Detect which cell encompasses the target text, then output its (x, y) center coordinate. 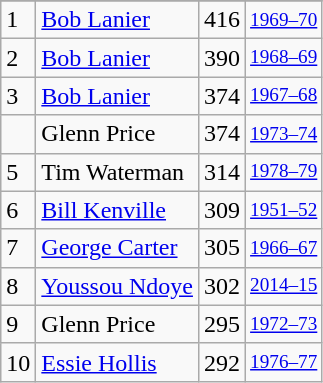
309 (222, 210)
2014–15 (284, 286)
302 (222, 286)
390 (222, 58)
9 (18, 324)
George Carter (118, 248)
6 (18, 210)
1 (18, 20)
1973–74 (284, 134)
292 (222, 362)
1968–69 (284, 58)
Bill Kenville (118, 210)
3 (18, 96)
1966–67 (284, 248)
Youssou Ndoye (118, 286)
10 (18, 362)
416 (222, 20)
1972–73 (284, 324)
295 (222, 324)
1976–77 (284, 362)
Essie Hollis (118, 362)
1978–79 (284, 172)
5 (18, 172)
Tim Waterman (118, 172)
1969–70 (284, 20)
7 (18, 248)
1967–68 (284, 96)
8 (18, 286)
1951–52 (284, 210)
314 (222, 172)
2 (18, 58)
305 (222, 248)
